Pinpoint the cell where the given text exists, returning its (x, y) midpoint coordinate. 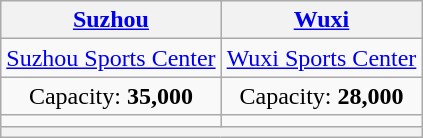
Wuxi Sports Center (322, 58)
Suzhou (111, 20)
Suzhou Sports Center (111, 58)
Capacity: 35,000 (111, 96)
Capacity: 28,000 (322, 96)
Wuxi (322, 20)
